Return (x, y) of the center of cell containing provided text 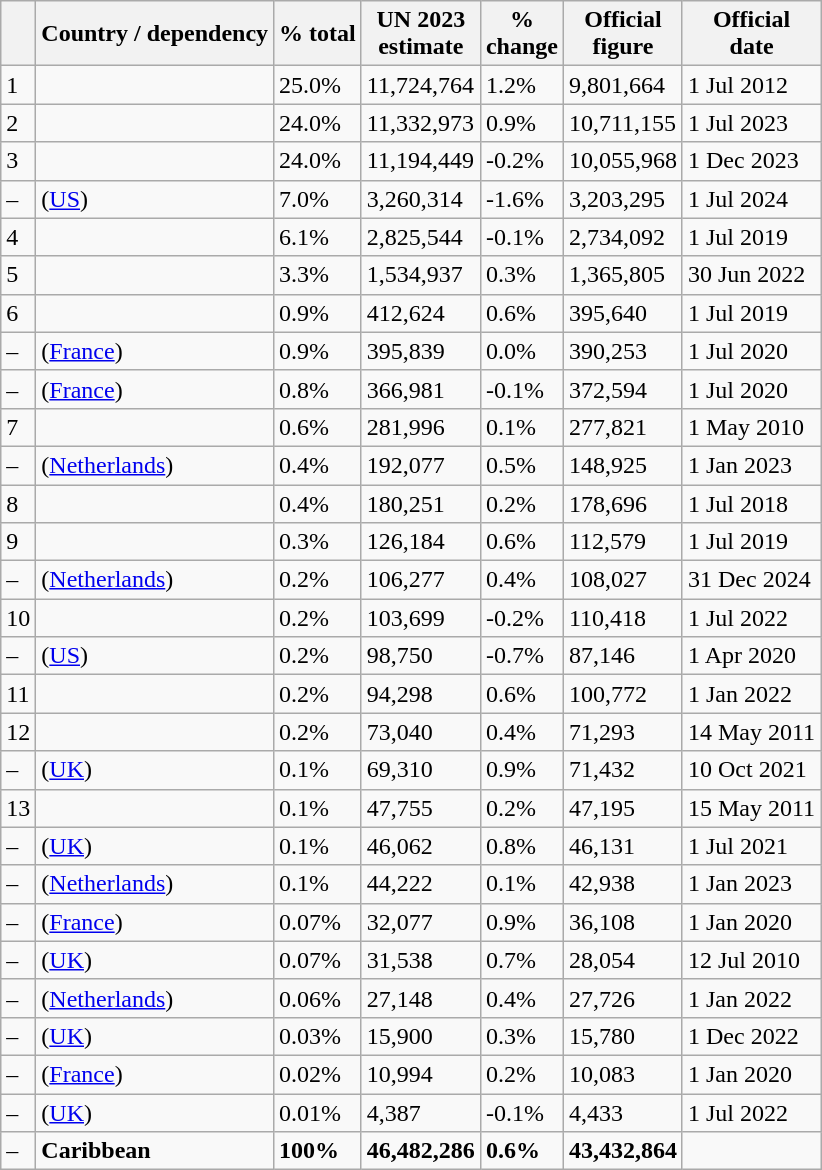
44,222 (420, 884)
3,203,295 (622, 199)
126,184 (420, 542)
14 May 2011 (751, 732)
25.0% (318, 85)
0.01% (318, 1113)
106,277 (420, 580)
27,726 (622, 998)
87,146 (622, 656)
47,755 (420, 808)
Caribbean (155, 1151)
8 (18, 503)
6.1% (318, 237)
47,195 (622, 808)
108,027 (622, 580)
100% (318, 1151)
100,772 (622, 694)
98,750 (420, 656)
Officialdate (751, 34)
9 (18, 542)
15,780 (622, 1036)
46,062 (420, 846)
-0.7% (522, 656)
46,131 (622, 846)
73,040 (420, 732)
277,821 (622, 427)
3,260,314 (420, 199)
192,077 (420, 465)
1 (18, 85)
366,981 (420, 389)
395,839 (420, 351)
0.5% (522, 465)
15 May 2011 (751, 808)
Officialfigure (622, 34)
5 (18, 275)
6 (18, 313)
4,433 (622, 1113)
0.0% (522, 351)
46,482,286 (420, 1151)
Country / dependency (155, 34)
36,108 (622, 922)
30 Jun 2022 (751, 275)
112,579 (622, 542)
94,298 (420, 694)
0.02% (318, 1074)
UN 2023estimate (420, 34)
3.3% (318, 275)
7 (18, 427)
148,925 (622, 465)
%change (522, 34)
4 (18, 237)
32,077 (420, 922)
43,432,864 (622, 1151)
1.2% (522, 85)
1 Jul 2018 (751, 503)
7.0% (318, 199)
28,054 (622, 960)
2 (18, 123)
1 Apr 2020 (751, 656)
412,624 (420, 313)
0.03% (318, 1036)
395,640 (622, 313)
3 (18, 161)
178,696 (622, 503)
31 Dec 2024 (751, 580)
10 (18, 618)
10 Oct 2021 (751, 770)
42,938 (622, 884)
1 Jul 2023 (751, 123)
10,055,968 (622, 161)
1 Jul 2021 (751, 846)
1 Dec 2022 (751, 1036)
0.06% (318, 998)
1 Dec 2023 (751, 161)
11 (18, 694)
9,801,664 (622, 85)
103,699 (420, 618)
390,253 (622, 351)
11,194,449 (420, 161)
0.7% (522, 960)
1,365,805 (622, 275)
11,724,764 (420, 85)
69,310 (420, 770)
1 May 2010 (751, 427)
4,387 (420, 1113)
10,994 (420, 1074)
13 (18, 808)
27,148 (420, 998)
281,996 (420, 427)
15,900 (420, 1036)
2,825,544 (420, 237)
2,734,092 (622, 237)
12 Jul 2010 (751, 960)
71,432 (622, 770)
180,251 (420, 503)
372,594 (622, 389)
1,534,937 (420, 275)
% total (318, 34)
-1.6% (522, 199)
110,418 (622, 618)
1 Jul 2024 (751, 199)
10,711,155 (622, 123)
10,083 (622, 1074)
31,538 (420, 960)
12 (18, 732)
1 Jul 2012 (751, 85)
71,293 (622, 732)
11,332,973 (420, 123)
